Output the [X, Y] coordinate of the center of the cell containing the given text.  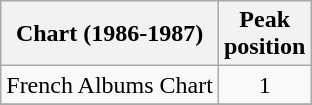
French Albums Chart [110, 85]
Chart (1986-1987) [110, 34]
Peakposition [264, 34]
1 [264, 85]
